Scan for the cell matching the given text and deliver its [X, Y] coordinate at center. 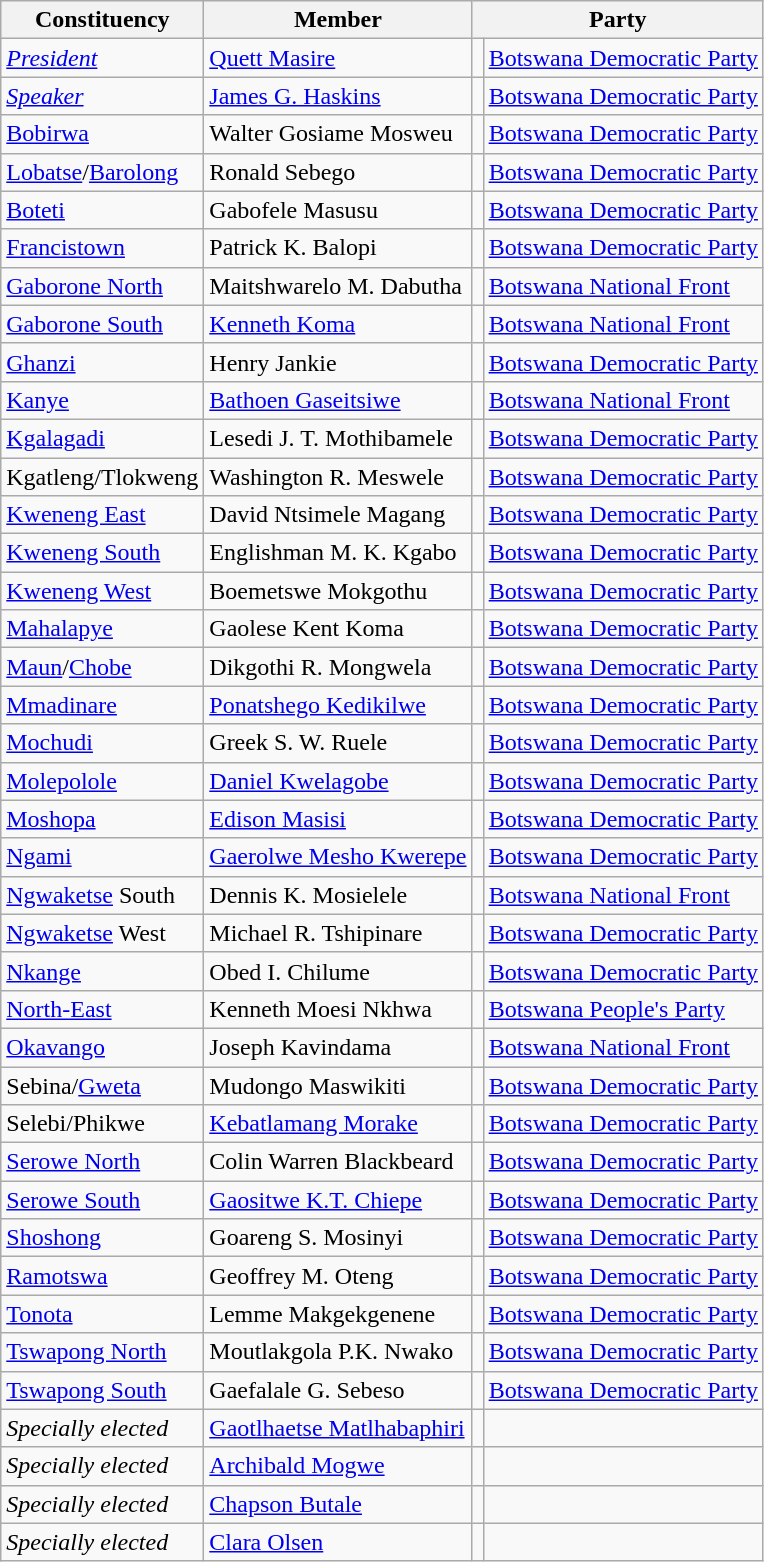
Obed I. Chilume [338, 971]
Chapson Butale [338, 1504]
David Ntsimele Magang [338, 515]
Walter Gosiame Mosweu [338, 134]
Colin Warren Blackbeard [338, 1162]
Maitshwarelo M. Dabutha [338, 286]
Maun/Chobe [102, 667]
Joseph Kavindama [338, 1047]
Bobirwa [102, 134]
Quett Masire [338, 58]
President [102, 58]
Edison Masisi [338, 819]
Mahalapye [102, 629]
Mochudi [102, 743]
Kenneth Moesi Nkhwa [338, 1009]
Lesedi J. T. Mothibamele [338, 438]
Dennis K. Mosielele [338, 895]
Ronald Sebego [338, 172]
Member [338, 20]
Mudongo Maswikiti [338, 1085]
Nkange [102, 971]
Kanye [102, 400]
Kweneng East [102, 515]
Gaotlhaetse Matlhabaphiri [338, 1428]
Kebatlamang Morake [338, 1124]
Party [618, 20]
Francistown [102, 248]
Kweneng South [102, 553]
Sebina/Gweta [102, 1085]
Gabofele Masusu [338, 210]
Boteti [102, 210]
Gaerolwe Mesho Kwerepe [338, 857]
Gaborone South [102, 324]
Okavango [102, 1047]
Constituency [102, 20]
Greek S. W. Ruele [338, 743]
Lemme Makgekgenene [338, 1314]
Bathoen Gaseitsiwe [338, 400]
Goareng S. Mosinyi [338, 1238]
Tonota [102, 1314]
Ghanzi [102, 362]
Kenneth Koma [338, 324]
Gaositwe K.T. Chiepe [338, 1200]
Washington R. Meswele [338, 477]
Dikgothi R. Mongwela [338, 667]
Botswana People's Party [623, 1009]
Tswapong North [102, 1352]
Kgalagadi [102, 438]
Moutlakgola P.K. Nwako [338, 1352]
Gaborone North [102, 286]
Daniel Kwelagobe [338, 781]
Boemetswe Mokgothu [338, 591]
Moshopa [102, 819]
Ponatshego Kedikilwe [338, 705]
Ramotswa [102, 1276]
Shoshong [102, 1238]
Lobatse/Barolong [102, 172]
Geoffrey M. Oteng [338, 1276]
Michael R. Tshipinare [338, 933]
Clara Olsen [338, 1542]
Henry Jankie [338, 362]
Molepolole [102, 781]
Kweneng West [102, 591]
Mmadinare [102, 705]
Gaolese Kent Koma [338, 629]
Selebi/Phikwe [102, 1124]
Serowe South [102, 1200]
Gaefalale G. Sebeso [338, 1390]
Tswapong South [102, 1390]
Ngwaketse West [102, 933]
James G. Haskins [338, 96]
Englishman M. K. Kgabo [338, 553]
Patrick K. Balopi [338, 248]
Ngwaketse South [102, 895]
Ngami [102, 857]
Speaker [102, 96]
North-East [102, 1009]
Serowe North [102, 1162]
Archibald Mogwe [338, 1466]
Kgatleng/Tlokweng [102, 477]
